Identify which cell holds the provided text, then report its (x, y) central coordinate. 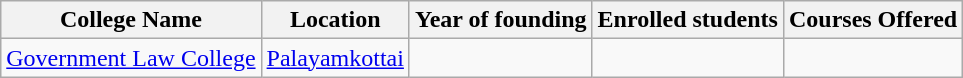
Palayamkottai (335, 58)
Enrolled students (688, 20)
Government Law College (131, 58)
Courses Offered (872, 20)
Location (335, 20)
College Name (131, 20)
Year of founding (500, 20)
